Detect which cell encompasses the target text, then output its [x, y] center coordinate. 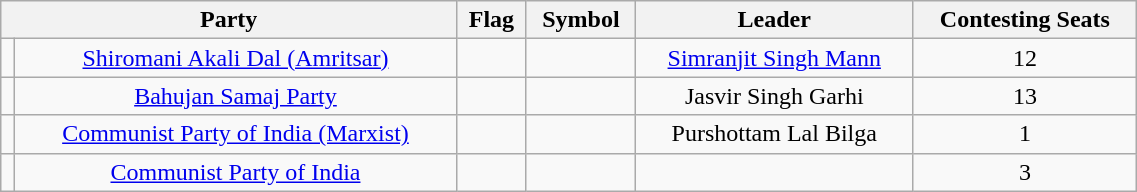
Jasvir Singh Garhi [774, 96]
Symbol [580, 20]
Leader [774, 20]
3 [1025, 172]
Bahujan Samaj Party [235, 96]
1 [1025, 134]
Shiromani Akali Dal (Amritsar) [235, 58]
Simranjit Singh Mann [774, 58]
Contesting Seats [1025, 20]
Party [229, 20]
Purshottam Lal Bilga [774, 134]
Communist Party of India (Marxist) [235, 134]
Communist Party of India [235, 172]
12 [1025, 58]
13 [1025, 96]
Flag [492, 20]
